From the cell containing the given text, extract its center point as (x, y) coordinate. 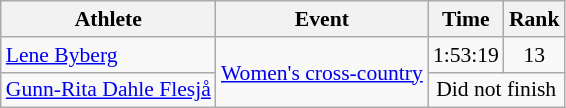
Rank (534, 19)
Gunn-Rita Dahle Flesjå (108, 90)
Time (466, 19)
1:53:19 (466, 55)
Lene Byberg (108, 55)
Event (322, 19)
13 (534, 55)
Did not finish (496, 90)
Athlete (108, 19)
Women's cross-country (322, 72)
